Search for the cell housing the specified text and yield its (X, Y) center coordinate. 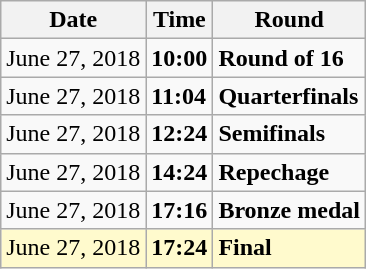
12:24 (180, 134)
Round (290, 20)
Semifinals (290, 134)
Final (290, 248)
Round of 16 (290, 58)
14:24 (180, 172)
Date (74, 20)
10:00 (180, 58)
Repechage (290, 172)
Time (180, 20)
Quarterfinals (290, 96)
Bronze medal (290, 210)
17:16 (180, 210)
17:24 (180, 248)
11:04 (180, 96)
